Pinpoint the cell where the given text exists, returning its (X, Y) midpoint coordinate. 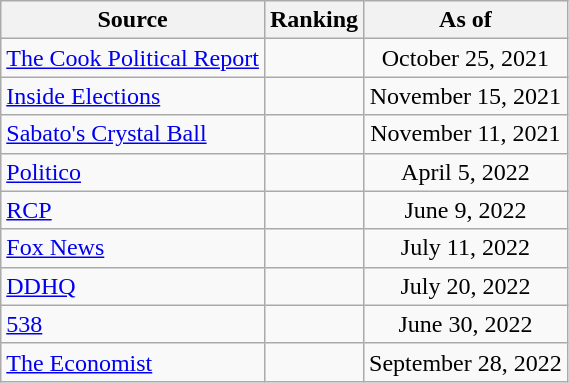
Ranking (314, 20)
538 (133, 324)
October 25, 2021 (466, 58)
Fox News (133, 248)
RCP (133, 210)
July 11, 2022 (466, 248)
The Economist (133, 362)
June 30, 2022 (466, 324)
June 9, 2022 (466, 210)
April 5, 2022 (466, 172)
Politico (133, 172)
As of (466, 20)
Source (133, 20)
Sabato's Crystal Ball (133, 134)
Inside Elections (133, 96)
July 20, 2022 (466, 286)
November 11, 2021 (466, 134)
November 15, 2021 (466, 96)
September 28, 2022 (466, 362)
The Cook Political Report (133, 58)
DDHQ (133, 286)
